Return the (X, Y) coordinate for the center point of the cell that contains the specified text.  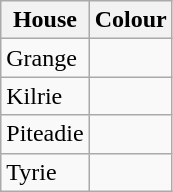
Kilrie (45, 96)
Grange (45, 58)
Colour (130, 20)
House (45, 20)
Tyrie (45, 172)
Piteadie (45, 134)
